For the text-containing cell, return its midpoint in (X, Y) coordinate format. 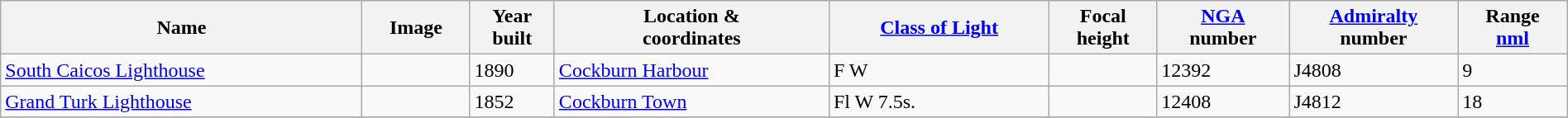
J4808 (1374, 70)
Image (416, 28)
Focalheight (1103, 28)
1890 (512, 70)
Admiraltynumber (1374, 28)
F W (939, 70)
Fl W 7.5s. (939, 101)
18 (1513, 101)
12408 (1223, 101)
NGAnumber (1223, 28)
Yearbuilt (512, 28)
Grand Turk Lighthouse (182, 101)
J4812 (1374, 101)
Cockburn Harbour (691, 70)
Class of Light (939, 28)
Name (182, 28)
Cockburn Town (691, 101)
1852 (512, 101)
12392 (1223, 70)
Location & coordinates (691, 28)
Rangenml (1513, 28)
9 (1513, 70)
South Caicos Lighthouse (182, 70)
